Return [X, Y] of the center of cell containing provided text 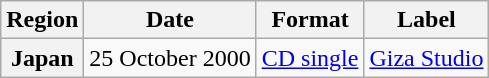
CD single [310, 58]
Giza Studio [426, 58]
Date [170, 20]
Japan [42, 58]
25 October 2000 [170, 58]
Region [42, 20]
Format [310, 20]
Label [426, 20]
